Detect which cell encompasses the target text, then output its [x, y] center coordinate. 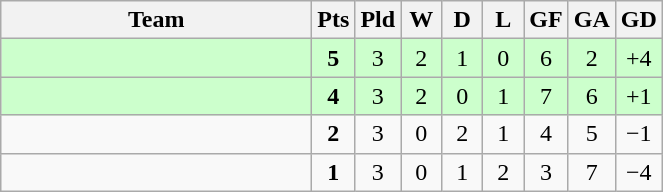
GA [592, 20]
GD [638, 20]
Team [156, 20]
+1 [638, 96]
Pts [334, 20]
D [462, 20]
W [422, 20]
L [504, 20]
Pld [378, 20]
+4 [638, 58]
−1 [638, 134]
GF [546, 20]
−4 [638, 172]
